Provide the (X, Y) coordinate of the cell's center where the given text is located.  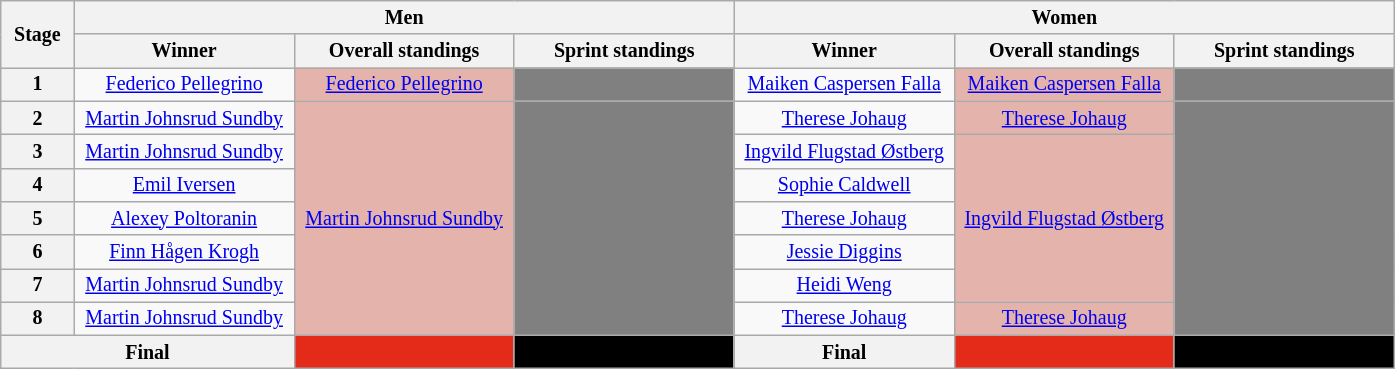
Sophie Caldwell (844, 184)
Emil Iversen (184, 184)
Women (1064, 18)
Alexey Poltoranin (184, 218)
4 (38, 184)
8 (38, 318)
3 (38, 152)
7 (38, 286)
Jessie Diggins (844, 252)
2 (38, 118)
1 (38, 84)
Finn Hågen Krogh (184, 252)
6 (38, 252)
5 (38, 218)
Stage (38, 34)
Heidi Weng (844, 286)
Men (404, 18)
